Search for the cell housing the specified text and yield its (x, y) center coordinate. 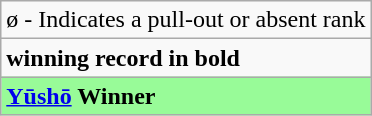
Yūshō Winner (186, 96)
ø - Indicates a pull-out or absent rank (186, 20)
winning record in bold (186, 58)
